Return the (x, y) coordinate for the center point of the cell that contains the specified text.  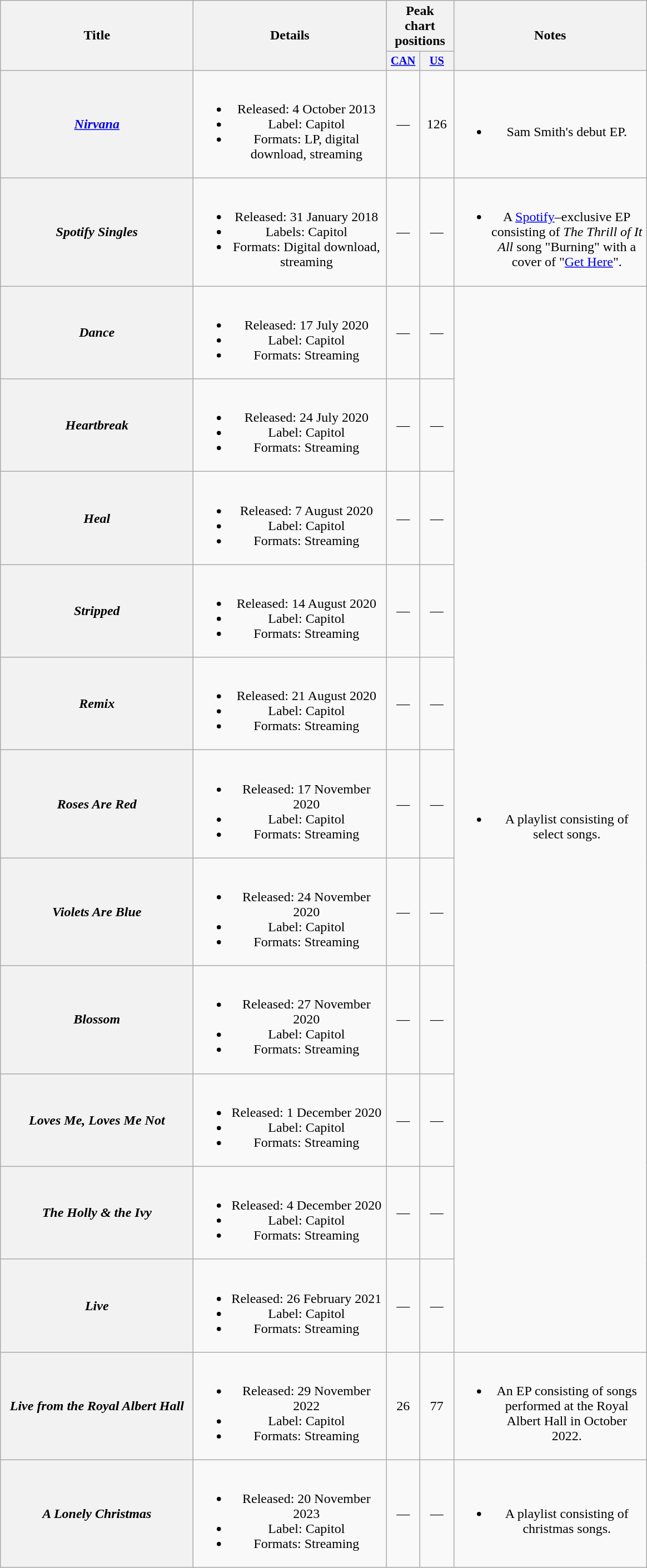
Released: 1 December 2020Label: CapitolFormats: Streaming (290, 1120)
Sam Smith's debut EP. (550, 124)
Released: 17 November 2020Label: CapitolFormats: Streaming (290, 804)
Notes (550, 36)
Released: 27 November 2020Label: CapitolFormats: Streaming (290, 1020)
Released: 7 August 2020Label: CapitolFormats: Streaming (290, 518)
Nirvana (97, 124)
Live from the Royal Albert Hall (97, 1406)
Released: 26 February 2021Label: CapitolFormats: Streaming (290, 1306)
Released: 29 November 2022Label: CapitolFormats: Streaming (290, 1406)
Title (97, 36)
126 (437, 124)
Stripped (97, 611)
Released: 24 July 2020Label: CapitolFormats: Streaming (290, 426)
Released: 17 July 2020Label: CapitolFormats: Streaming (290, 332)
Released: 20 November 2023Label: CapitolFormats: Streaming (290, 1514)
26 (404, 1406)
Released: 14 August 2020Label: CapitolFormats: Streaming (290, 611)
The Holly & the Ivy (97, 1212)
Peak chart positions (420, 26)
A playlist consisting of select songs. (550, 819)
US (437, 61)
Released: 31 January 2018Labels: CapitolFormats: Digital download, streaming (290, 232)
Details (290, 36)
Blossom (97, 1020)
Released: 21 August 2020Label: CapitolFormats: Streaming (290, 703)
Released: 4 October 2013Label: CapitolFormats: LP, digital download, streaming (290, 124)
A Spotify–exclusive EP consisting of The Thrill of It All song "Burning" with a cover of "Get Here". (550, 232)
Remix (97, 703)
Violets Are Blue (97, 912)
Heal (97, 518)
Loves Me, Loves Me Not (97, 1120)
An EP consisting of songs performed at the Royal Albert Hall in October 2022. (550, 1406)
A Lonely Christmas (97, 1514)
Roses Are Red (97, 804)
Released: 24 November 2020Label: CapitolFormats: Streaming (290, 912)
Live (97, 1306)
Released: 4 December 2020Label: CapitolFormats: Streaming (290, 1212)
77 (437, 1406)
Dance (97, 332)
Heartbreak (97, 426)
CAN (404, 61)
Spotify Singles (97, 232)
A playlist consisting of christmas songs. (550, 1514)
